Identify which cell holds the provided text, then report its [X, Y] central coordinate. 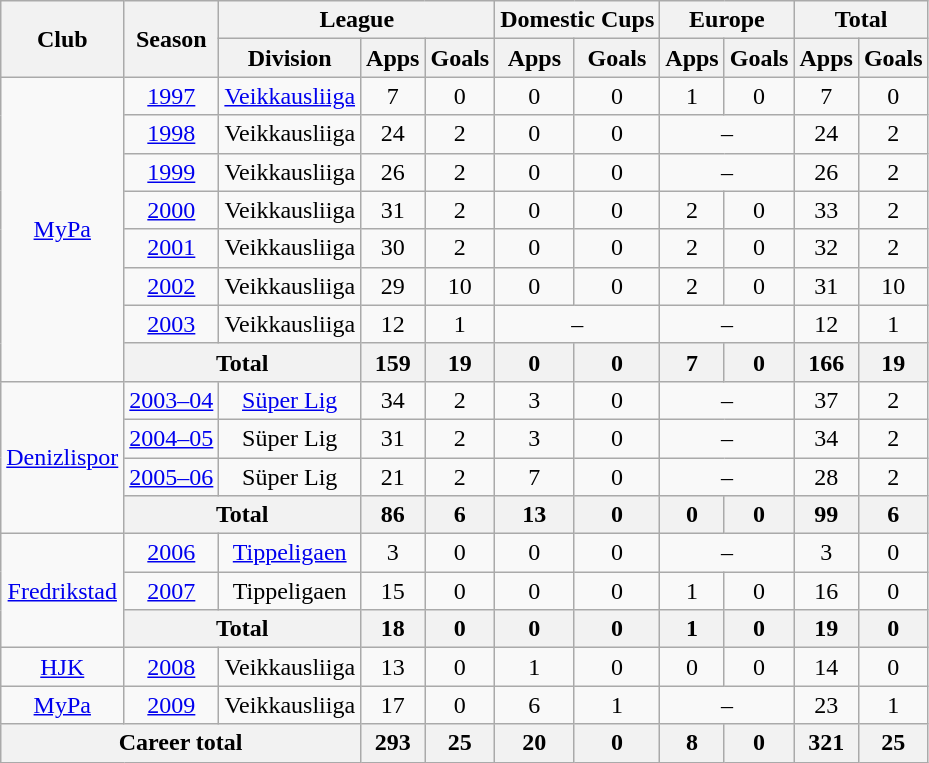
Career total [181, 743]
2004–05 [172, 438]
293 [393, 743]
2005–06 [172, 477]
Division [290, 58]
2006 [172, 553]
33 [826, 210]
29 [393, 286]
Season [172, 39]
Domestic Cups [578, 20]
2002 [172, 286]
8 [692, 743]
17 [393, 705]
2007 [172, 591]
99 [826, 515]
2008 [172, 667]
86 [393, 515]
28 [826, 477]
14 [826, 667]
1998 [172, 134]
2003 [172, 324]
1997 [172, 96]
HJK [62, 667]
32 [826, 248]
20 [534, 743]
321 [826, 743]
Club [62, 39]
Denizlispor [62, 457]
2000 [172, 210]
2003–04 [172, 400]
30 [393, 248]
37 [826, 400]
159 [393, 362]
Europe [727, 20]
18 [393, 629]
166 [826, 362]
League [357, 20]
Fredrikstad [62, 591]
16 [826, 591]
2009 [172, 705]
23 [826, 705]
15 [393, 591]
21 [393, 477]
1999 [172, 172]
2001 [172, 248]
